Pinpoint the cell where the given text exists, returning its [x, y] midpoint coordinate. 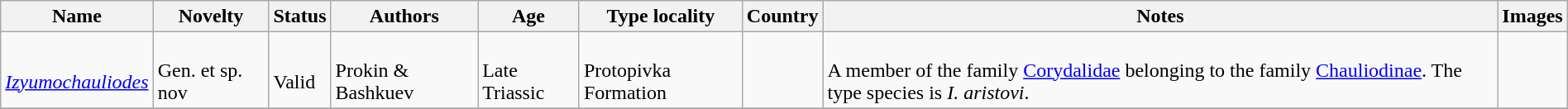
Images [1532, 17]
Authors [404, 17]
Age [529, 17]
A member of the family Corydalidae belonging to the family Chauliodinae. The type species is I. aristovi. [1160, 70]
Country [782, 17]
Novelty [211, 17]
Gen. et sp. nov [211, 70]
Protopivka Formation [660, 70]
Izyumochauliodes [77, 70]
Name [77, 17]
Valid [299, 70]
Status [299, 17]
Notes [1160, 17]
Type locality [660, 17]
Late Triassic [529, 70]
Prokin & Bashkuev [404, 70]
